For the text-containing cell, return its midpoint in (x, y) coordinate format. 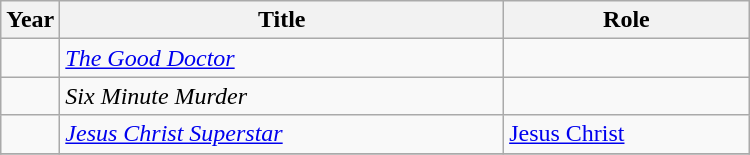
Jesus Christ (627, 134)
The Good Doctor (282, 58)
Year (30, 20)
Six Minute Murder (282, 96)
Role (627, 20)
Title (282, 20)
Jesus Christ Superstar (282, 134)
